Return the (x, y) coordinate for the center point of the cell that contains the specified text.  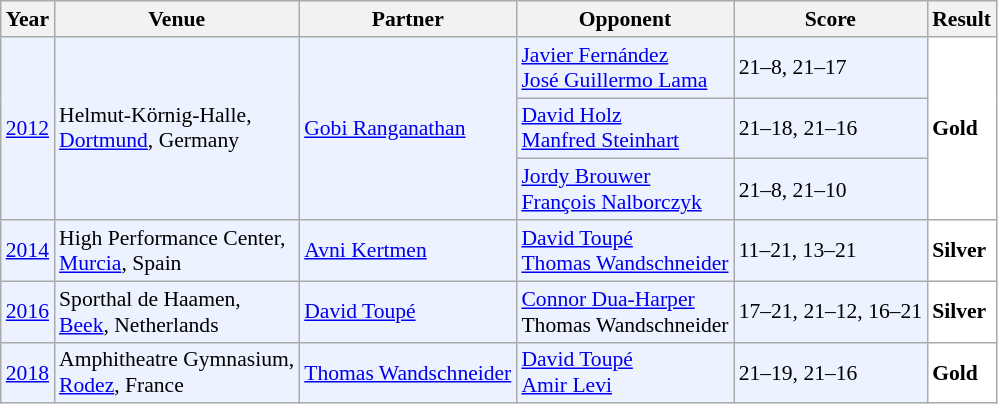
Score (831, 19)
High Performance Center,Murcia, Spain (176, 250)
Avni Kertmen (408, 250)
Result (962, 19)
2018 (28, 372)
Sporthal de Haamen,Beek, Netherlands (176, 312)
21–8, 21–17 (831, 68)
17–21, 21–12, 16–21 (831, 312)
Helmut-Körnig-Halle,Dortmund, Germany (176, 128)
Opponent (624, 19)
David Holz Manfred Steinhart (624, 128)
Jordy Brouwer François Nalborczyk (624, 190)
11–21, 13–21 (831, 250)
2014 (28, 250)
21–8, 21–10 (831, 190)
Gobi Ranganathan (408, 128)
2016 (28, 312)
Year (28, 19)
Partner (408, 19)
Amphitheatre Gymnasium,Rodez, France (176, 372)
Javier Fernández José Guillermo Lama (624, 68)
David Toupé Thomas Wandschneider (624, 250)
Venue (176, 19)
Connor Dua-Harper Thomas Wandschneider (624, 312)
21–19, 21–16 (831, 372)
David Toupé (408, 312)
21–18, 21–16 (831, 128)
David Toupé Amir Levi (624, 372)
Thomas Wandschneider (408, 372)
2012 (28, 128)
